Output the (x, y) coordinate of the center of the cell containing the given text.  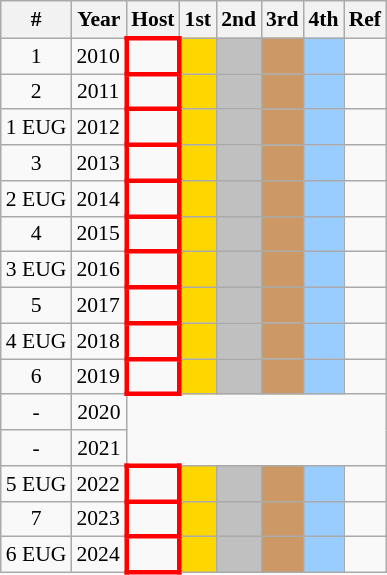
2nd (238, 20)
6 EUG (36, 555)
2014 (98, 199)
2 (36, 92)
1 EUG (36, 128)
1st (198, 20)
1 (36, 56)
4 EUG (36, 341)
6 (36, 377)
3 EUG (36, 270)
4 (36, 234)
2021 (98, 448)
2010 (98, 56)
Ref (365, 20)
2016 (98, 270)
3rd (282, 20)
2018 (98, 341)
2012 (98, 128)
2011 (98, 92)
7 (36, 519)
Host (152, 20)
2013 (98, 163)
3 (36, 163)
2017 (98, 306)
2022 (98, 484)
2019 (98, 377)
5 (36, 306)
4th (324, 20)
# (36, 20)
2023 (98, 519)
5 EUG (36, 484)
2020 (98, 413)
2024 (98, 555)
2015 (98, 234)
Year (98, 20)
2 EUG (36, 199)
